From the cell containing the given text, extract its center point as [X, Y] coordinate. 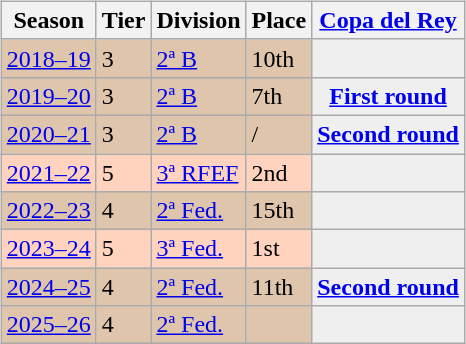
2020–21 [48, 134]
2018–19 [48, 58]
Tier [124, 20]
1st [279, 249]
3ª RFEF [198, 173]
Copa del Rey [388, 20]
Place [279, 20]
First round [388, 96]
7th [279, 96]
/ [279, 134]
Division [198, 20]
2nd [279, 173]
2022–23 [48, 211]
2021–22 [48, 173]
2025–26 [48, 325]
Season [48, 20]
3ª Fed. [198, 249]
2024–25 [48, 287]
2023–24 [48, 249]
15th [279, 211]
10th [279, 58]
11th [279, 287]
2019–20 [48, 96]
